Detect which cell encompasses the target text, then output its (X, Y) center coordinate. 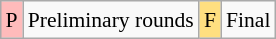
F (210, 20)
Final (248, 20)
P (11, 20)
Preliminary rounds (111, 20)
